Scan for the cell matching the given text and deliver its [x, y] coordinate at center. 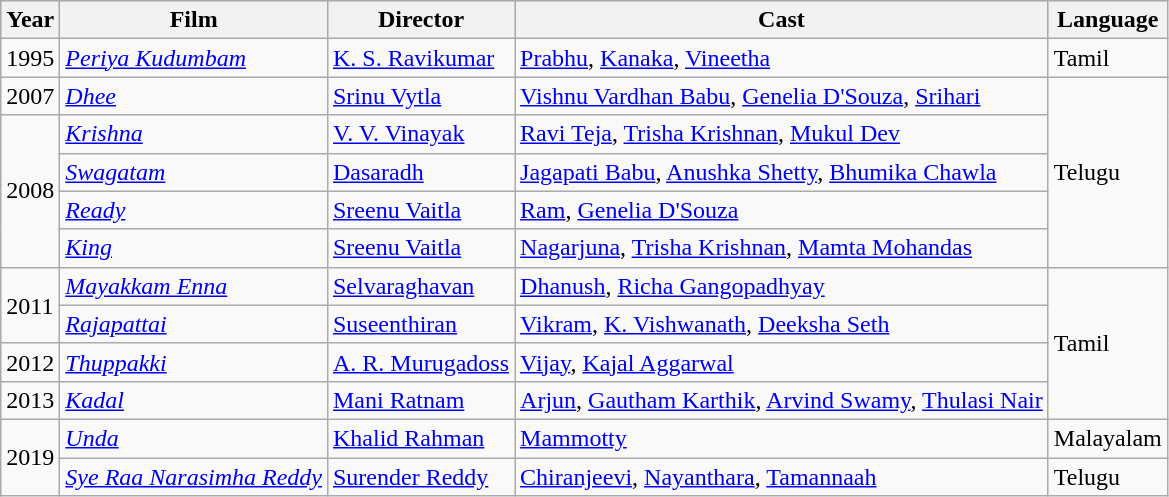
2007 [30, 96]
Dhee [194, 96]
Dhanush, Richa Gangopadhyay [782, 286]
Jagapati Babu, Anushka Shetty, Bhumika Chawla [782, 172]
King [194, 248]
2013 [30, 400]
Malayalam [1108, 438]
Mani Ratnam [420, 400]
Mayakkam Enna [194, 286]
Vishnu Vardhan Babu, Genelia D'Souza, Srihari [782, 96]
Srinu Vytla [420, 96]
2012 [30, 362]
Khalid Rahman [420, 438]
Vijay, Kajal Aggarwal [782, 362]
Rajapattai [194, 324]
2019 [30, 457]
Kadal [194, 400]
Mammotty [782, 438]
Director [420, 20]
Ram, Genelia D'Souza [782, 210]
Dasaradh [420, 172]
Cast [782, 20]
1995 [30, 58]
Nagarjuna, Trisha Krishnan, Mamta Mohandas [782, 248]
A. R. Murugadoss [420, 362]
Vikram, K. Vishwanath, Deeksha Seth [782, 324]
K. S. Ravikumar [420, 58]
2008 [30, 191]
Prabhu, Kanaka, Vineetha [782, 58]
V. V. Vinayak [420, 134]
Language [1108, 20]
Ready [194, 210]
Chiranjeevi, Nayanthara, Tamannaah [782, 477]
Thuppakki [194, 362]
Krishna [194, 134]
Surender Reddy [420, 477]
Unda [194, 438]
Swagatam [194, 172]
Ravi Teja, Trisha Krishnan, Mukul Dev [782, 134]
Periya Kudumbam [194, 58]
Suseenthiran [420, 324]
Film [194, 20]
2011 [30, 305]
Year [30, 20]
Sye Raa Narasimha Reddy [194, 477]
Selvaraghavan [420, 286]
Arjun, Gautham Karthik, Arvind Swamy, Thulasi Nair [782, 400]
